Find where the given text appears and provide that cell's center as (X, Y) coordinate. 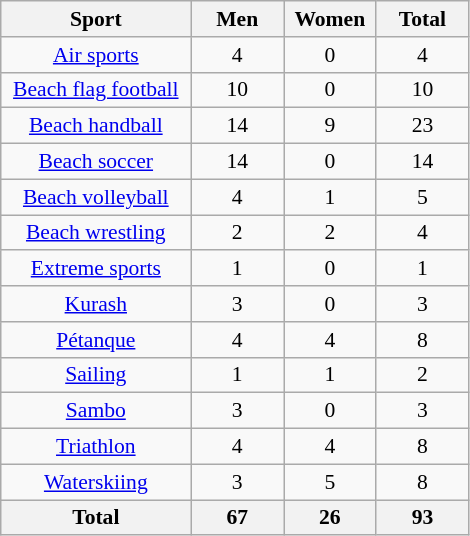
9 (330, 126)
Triathlon (96, 447)
93 (422, 518)
Sport (96, 19)
Sailing (96, 375)
Beach handball (96, 126)
Beach wrestling (96, 233)
Men (238, 19)
Beach soccer (96, 162)
Kurash (96, 304)
23 (422, 126)
Women (330, 19)
Sambo (96, 411)
26 (330, 518)
Pétanque (96, 340)
Beach flag football (96, 90)
Extreme sports (96, 269)
Beach volleyball (96, 197)
Waterskiing (96, 482)
Air sports (96, 55)
67 (238, 518)
